For the text-containing cell, return its midpoint in (X, Y) coordinate format. 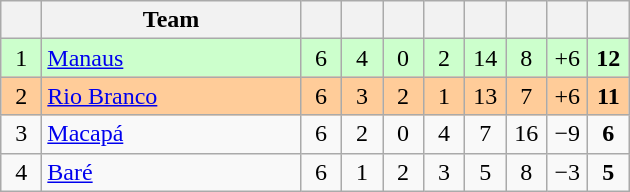
11 (608, 96)
Manaus (172, 58)
13 (486, 96)
Baré (172, 172)
Rio Branco (172, 96)
12 (608, 58)
−3 (568, 172)
16 (526, 134)
14 (486, 58)
−9 (568, 134)
Macapá (172, 134)
Team (172, 20)
